Find where the given text appears and provide that cell's center as (x, y) coordinate. 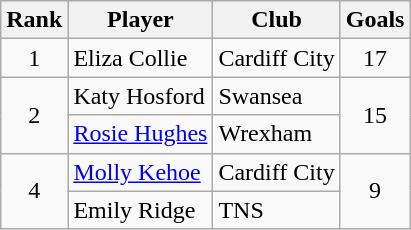
4 (34, 191)
Player (140, 20)
Eliza Collie (140, 58)
Molly Kehoe (140, 172)
17 (375, 58)
15 (375, 115)
Rank (34, 20)
Rosie Hughes (140, 134)
TNS (276, 210)
Goals (375, 20)
1 (34, 58)
Swansea (276, 96)
Emily Ridge (140, 210)
Katy Hosford (140, 96)
Wrexham (276, 134)
2 (34, 115)
9 (375, 191)
Club (276, 20)
